Scan for the cell matching the given text and deliver its [X, Y] coordinate at center. 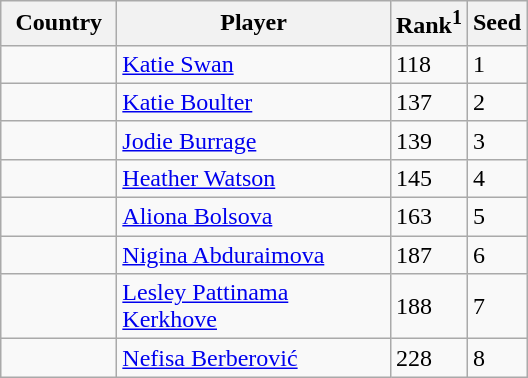
6 [496, 255]
Heather Watson [254, 178]
Nigina Abduraimova [254, 255]
Seed [496, 24]
Aliona Bolsova [254, 217]
Rank1 [428, 24]
7 [496, 306]
Player [254, 24]
2 [496, 102]
5 [496, 217]
Nefisa Berberović [254, 358]
187 [428, 255]
228 [428, 358]
Katie Swan [254, 64]
163 [428, 217]
118 [428, 64]
137 [428, 102]
Country [59, 24]
145 [428, 178]
Jodie Burrage [254, 140]
1 [496, 64]
3 [496, 140]
188 [428, 306]
Katie Boulter [254, 102]
Lesley Pattinama Kerkhove [254, 306]
8 [496, 358]
139 [428, 140]
4 [496, 178]
